Locate the cell with the specified text and output its [x, y] center coordinate. 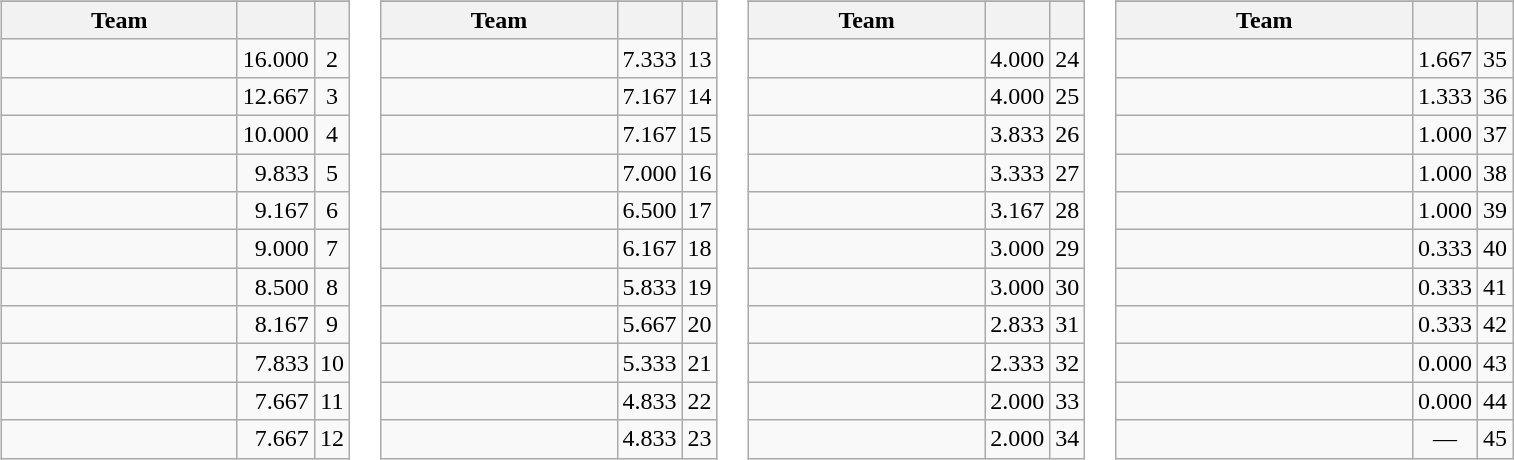
2 [332, 58]
10.000 [276, 134]
7.833 [276, 363]
38 [1494, 173]
2.333 [1018, 363]
5.667 [650, 325]
3 [332, 96]
45 [1494, 439]
42 [1494, 325]
15 [700, 134]
9.000 [276, 249]
29 [1068, 249]
32 [1068, 363]
9 [332, 325]
17 [700, 211]
35 [1494, 58]
28 [1068, 211]
44 [1494, 401]
2.833 [1018, 325]
9.833 [276, 173]
19 [700, 287]
23 [700, 439]
36 [1494, 96]
22 [700, 401]
9.167 [276, 211]
6.500 [650, 211]
14 [700, 96]
4 [332, 134]
6 [332, 211]
16.000 [276, 58]
7.333 [650, 58]
18 [700, 249]
30 [1068, 287]
12.667 [276, 96]
31 [1068, 325]
16 [700, 173]
3.167 [1018, 211]
21 [700, 363]
5.833 [650, 287]
5 [332, 173]
11 [332, 401]
43 [1494, 363]
6.167 [650, 249]
20 [700, 325]
41 [1494, 287]
10 [332, 363]
7.000 [650, 173]
— [1444, 439]
33 [1068, 401]
3.833 [1018, 134]
8 [332, 287]
1.667 [1444, 58]
39 [1494, 211]
3.333 [1018, 173]
37 [1494, 134]
40 [1494, 249]
24 [1068, 58]
13 [700, 58]
8.167 [276, 325]
34 [1068, 439]
7 [332, 249]
27 [1068, 173]
25 [1068, 96]
1.333 [1444, 96]
8.500 [276, 287]
26 [1068, 134]
5.333 [650, 363]
12 [332, 439]
